Locate the cell with the specified text and output its [x, y] center coordinate. 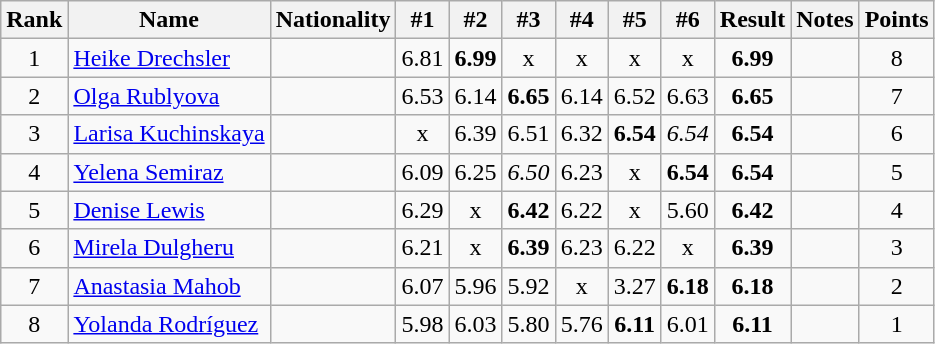
Larisa Kuchinskaya [169, 134]
Heike Drechsler [169, 58]
#3 [528, 20]
Notes [825, 20]
#1 [422, 20]
6.25 [476, 172]
5.60 [688, 210]
Rank [34, 20]
Yolanda Rodríguez [169, 324]
3.27 [634, 286]
6.81 [422, 58]
5.98 [422, 324]
6.51 [528, 134]
#2 [476, 20]
Points [896, 20]
5.76 [582, 324]
#6 [688, 20]
5.80 [528, 324]
6.63 [688, 96]
5.92 [528, 286]
#5 [634, 20]
6.09 [422, 172]
6.52 [634, 96]
Name [169, 20]
Anastasia Mahob [169, 286]
6.50 [528, 172]
5.96 [476, 286]
#4 [582, 20]
6.01 [688, 324]
Yelena Semiraz [169, 172]
6.03 [476, 324]
Denise Lewis [169, 210]
Nationality [333, 20]
Mirela Dulgheru [169, 248]
6.21 [422, 248]
6.53 [422, 96]
Result [752, 20]
6.32 [582, 134]
Olga Rublyova [169, 96]
6.07 [422, 286]
6.29 [422, 210]
